Determine the (x, y) coordinate at the center of the cell enclosing the given text.  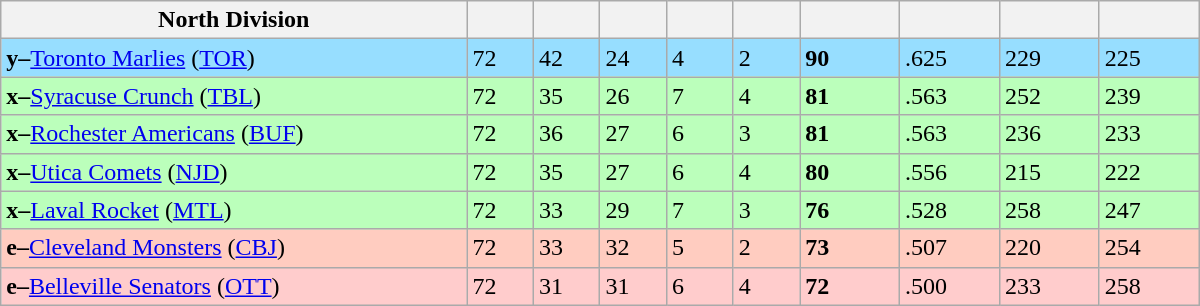
236 (1049, 134)
.528 (950, 210)
229 (1049, 58)
36 (566, 134)
220 (1049, 248)
225 (1149, 58)
239 (1149, 96)
.507 (950, 248)
80 (850, 172)
222 (1149, 172)
252 (1049, 96)
215 (1049, 172)
x–Utica Comets (NJD) (234, 172)
90 (850, 58)
26 (634, 96)
73 (850, 248)
29 (634, 210)
e–Belleville Senators (OTT) (234, 286)
x–Laval Rocket (MTL) (234, 210)
.556 (950, 172)
e–Cleveland Monsters (CBJ) (234, 248)
76 (850, 210)
.500 (950, 286)
254 (1149, 248)
24 (634, 58)
y–Toronto Marlies (TOR) (234, 58)
.625 (950, 58)
5 (700, 248)
247 (1149, 210)
North Division (234, 20)
x–Syracuse Crunch (TBL) (234, 96)
32 (634, 248)
42 (566, 58)
x–Rochester Americans (BUF) (234, 134)
